Find where the given text appears and provide that cell's center as (X, Y) coordinate. 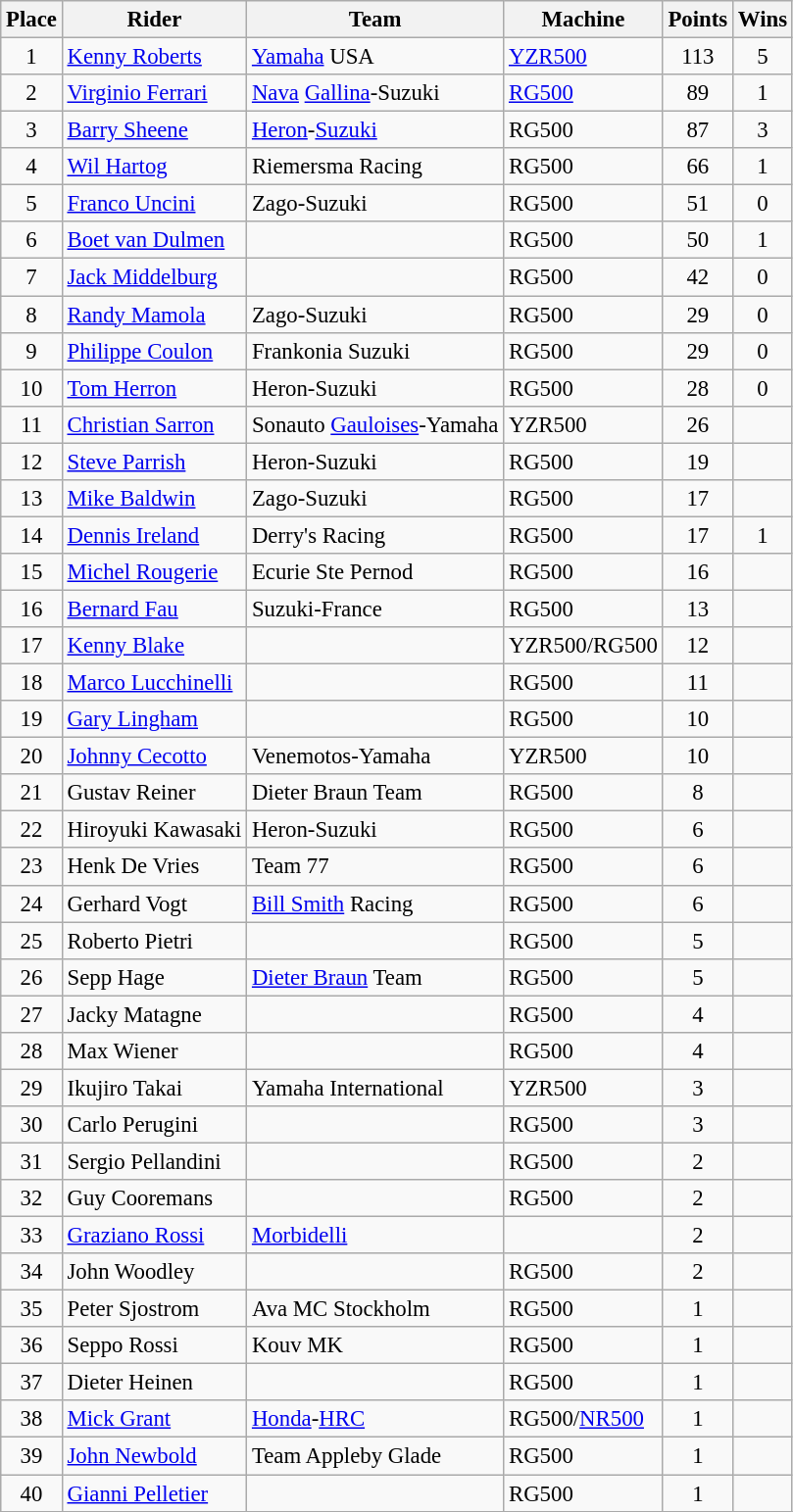
Ava MC Stockholm (375, 1309)
Kenny Roberts (154, 57)
John Newbold (154, 1456)
Hiroyuki Kawasaki (154, 830)
50 (698, 240)
Morbidelli (375, 1236)
89 (698, 93)
25 (31, 941)
Guy Cooremans (154, 1198)
Philippe Coulon (154, 351)
51 (698, 204)
Jack Middelburg (154, 277)
Carlo Perugini (154, 1125)
36 (31, 1345)
37 (31, 1383)
Bill Smith Racing (375, 903)
14 (31, 535)
John Woodley (154, 1272)
38 (31, 1420)
Suzuki-France (375, 609)
113 (698, 57)
7 (31, 277)
66 (698, 167)
Steve Parrish (154, 462)
Sepp Hage (154, 977)
Team 77 (375, 867)
Yamaha USA (375, 57)
YZR500/RG500 (583, 646)
Wins (763, 20)
Tom Herron (154, 388)
Peter Sjostrom (154, 1309)
27 (31, 1014)
Gustav Reiner (154, 793)
Frankonia Suzuki (375, 351)
Gianni Pelletier (154, 1493)
87 (698, 130)
Venemotos-Yamaha (375, 756)
15 (31, 572)
Nava Gallina-Suzuki (375, 93)
Wil Hartog (154, 167)
Gary Lingham (154, 719)
31 (31, 1161)
Johnny Cecotto (154, 756)
Graziano Rossi (154, 1236)
Machine (583, 20)
Roberto Pietri (154, 941)
Ecurie Ste Pernod (375, 572)
Derry's Racing (375, 535)
Rider (154, 20)
33 (31, 1236)
Franco Uncini (154, 204)
40 (31, 1493)
Team (375, 20)
Jacky Matagne (154, 1014)
Dieter Heinen (154, 1383)
22 (31, 830)
32 (31, 1198)
Team Appleby Glade (375, 1456)
Marco Lucchinelli (154, 683)
Kenny Blake (154, 646)
9 (31, 351)
Sonauto Gauloises-Yamaha (375, 424)
Randy Mamola (154, 315)
Christian Sarron (154, 424)
Boet van Dulmen (154, 240)
Seppo Rossi (154, 1345)
Virginio Ferrari (154, 93)
Barry Sheene (154, 130)
20 (31, 756)
24 (31, 903)
Dennis Ireland (154, 535)
Bernard Fau (154, 609)
Gerhard Vogt (154, 903)
RG500/NR500 (583, 1420)
21 (31, 793)
Sergio Pellandini (154, 1161)
23 (31, 867)
Honda-HRC (375, 1420)
35 (31, 1309)
18 (31, 683)
Michel Rougerie (154, 572)
Kouv MK (375, 1345)
Henk De Vries (154, 867)
Place (31, 20)
34 (31, 1272)
39 (31, 1456)
Mike Baldwin (154, 499)
Yamaha International (375, 1088)
Points (698, 20)
30 (31, 1125)
42 (698, 277)
Ikujiro Takai (154, 1088)
Riemersma Racing (375, 167)
Max Wiener (154, 1051)
Mick Grant (154, 1420)
